Extract the (X, Y) coordinate from the center of the cell holding the provided text.  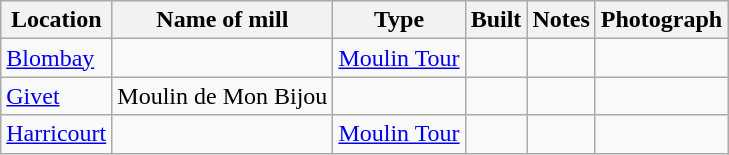
Notes (561, 20)
Name of mill (222, 20)
Type (399, 20)
Harricourt (56, 134)
Built (496, 20)
Blombay (56, 58)
Location (56, 20)
Photograph (661, 20)
Givet (56, 96)
Moulin de Mon Bijou (222, 96)
